Scan for the cell matching the given text and deliver its (X, Y) coordinate at center. 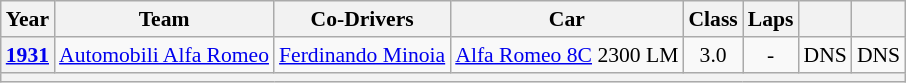
3.0 (712, 55)
Alfa Romeo 8C 2300 LM (566, 55)
1931 (28, 55)
Class (712, 19)
Car (566, 19)
Ferdinando Minoia (362, 55)
Laps (771, 19)
- (771, 55)
Automobili Alfa Romeo (164, 55)
Year (28, 19)
Team (164, 19)
Co-Drivers (362, 19)
